From the cell containing the given text, extract its center point as (X, Y) coordinate. 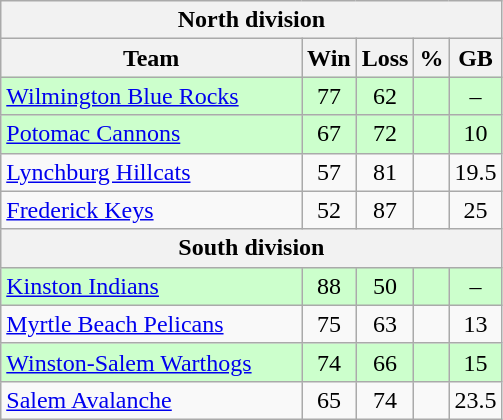
88 (330, 286)
25 (476, 210)
81 (385, 172)
Wilmington Blue Rocks (152, 96)
Winston-Salem Warthogs (152, 362)
52 (330, 210)
50 (385, 286)
% (432, 58)
Kinston Indians (152, 286)
North division (252, 20)
Lynchburg Hillcats (152, 172)
65 (330, 400)
Team (152, 58)
62 (385, 96)
63 (385, 324)
87 (385, 210)
GB (476, 58)
75 (330, 324)
77 (330, 96)
10 (476, 134)
Loss (385, 58)
13 (476, 324)
66 (385, 362)
15 (476, 362)
Salem Avalanche (152, 400)
23.5 (476, 400)
19.5 (476, 172)
Win (330, 58)
South division (252, 248)
Myrtle Beach Pelicans (152, 324)
Potomac Cannons (152, 134)
67 (330, 134)
Frederick Keys (152, 210)
72 (385, 134)
57 (330, 172)
